Locate the cell with the specified text and output its (X, Y) center coordinate. 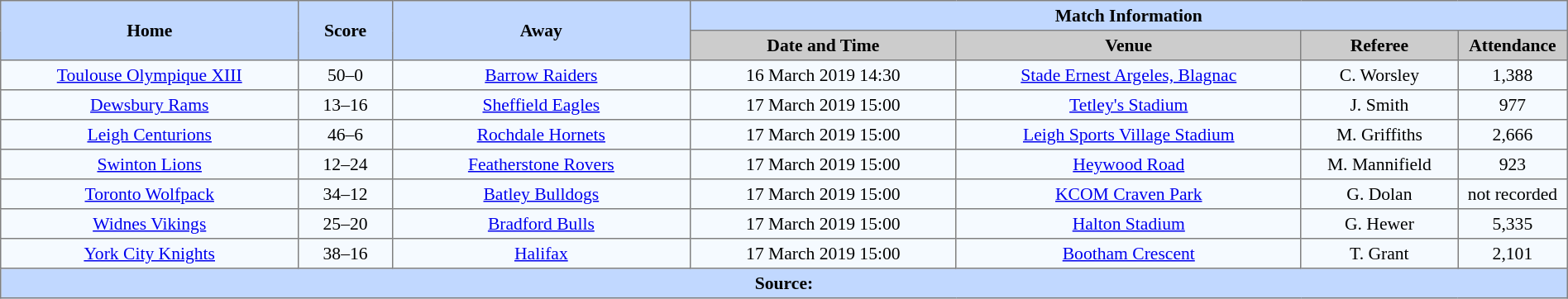
Featherstone Rovers (541, 164)
923 (1513, 164)
Home (150, 31)
16 March 2019 14:30 (823, 75)
Date and Time (823, 45)
not recorded (1513, 194)
2,666 (1513, 135)
M. Mannifield (1379, 164)
25–20 (346, 224)
G. Dolan (1379, 194)
T. Grant (1379, 254)
York City Knights (150, 254)
J. Smith (1379, 105)
Stade Ernest Argeles, Blagnac (1128, 75)
Barrow Raiders (541, 75)
50–0 (346, 75)
34–12 (346, 194)
Sheffield Eagles (541, 105)
Rochdale Hornets (541, 135)
Heywood Road (1128, 164)
Away (541, 31)
Source: (784, 283)
Halifax (541, 254)
Leigh Centurions (150, 135)
Score (346, 31)
46–6 (346, 135)
977 (1513, 105)
Bradford Bulls (541, 224)
C. Worsley (1379, 75)
Batley Bulldogs (541, 194)
Referee (1379, 45)
5,335 (1513, 224)
Swinton Lions (150, 164)
Dewsbury Rams (150, 105)
Halton Stadium (1128, 224)
Toronto Wolfpack (150, 194)
38–16 (346, 254)
Tetley's Stadium (1128, 105)
Toulouse Olympique XIII (150, 75)
12–24 (346, 164)
2,101 (1513, 254)
Match Information (1128, 16)
KCOM Craven Park (1128, 194)
Attendance (1513, 45)
M. Griffiths (1379, 135)
1,388 (1513, 75)
Leigh Sports Village Stadium (1128, 135)
Bootham Crescent (1128, 254)
G. Hewer (1379, 224)
13–16 (346, 105)
Widnes Vikings (150, 224)
Venue (1128, 45)
